Provide the [x, y] coordinate of the cell's center where the given text is located.  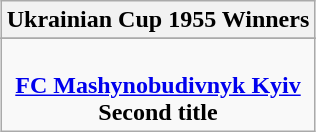
Ukrainian Cup 1955 Winners [158, 20]
FC Mashynobudivnyk KyivSecond title [158, 85]
